Pinpoint the cell where the given text exists, returning its (X, Y) midpoint coordinate. 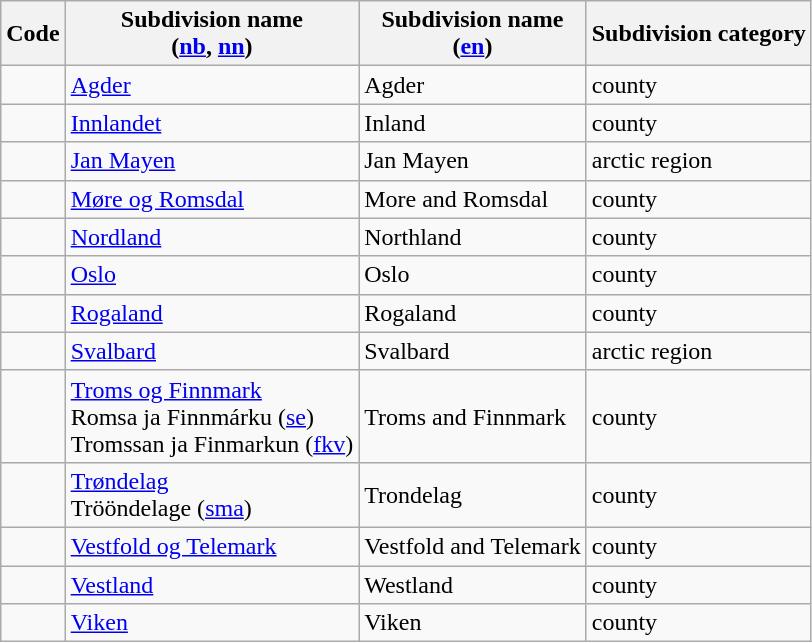
Inland (473, 123)
More and Romsdal (473, 199)
Vestfold og Telemark (212, 546)
Westland (473, 585)
Subdivision name(en) (473, 34)
TrøndelagTrööndelage (sma) (212, 494)
Innlandet (212, 123)
Subdivision name(nb, nn) (212, 34)
Trondelag (473, 494)
Northland (473, 237)
Vestfold and Telemark (473, 546)
Vestland (212, 585)
Code (33, 34)
Nordland (212, 237)
Møre og Romsdal (212, 199)
Subdivision category (698, 34)
Troms and Finnmark (473, 416)
Troms og FinnmarkRomsa ja Finnmárku (se)Tromssan ja Finmarkun (fkv) (212, 416)
